Detect which cell encompasses the target text, then output its [X, Y] center coordinate. 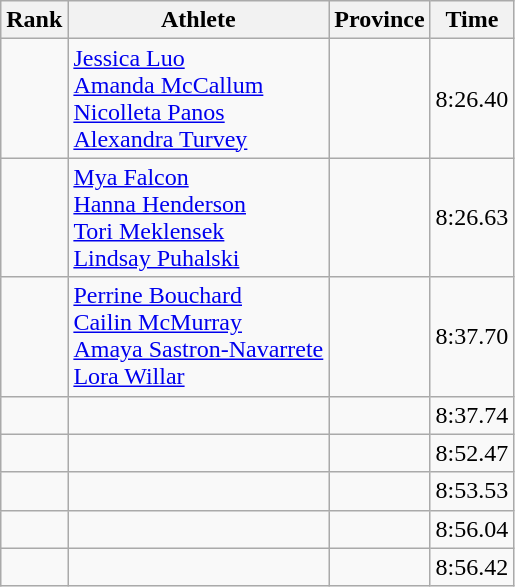
Jessica LuoAmanda McCallumNicolleta PanosAlexandra Turvey [198, 98]
8:26.40 [472, 98]
8:26.63 [472, 218]
8:37.70 [472, 336]
8:52.47 [472, 453]
Mya FalconHanna HendersonTori MeklensekLindsay Puhalski [198, 218]
8:56.04 [472, 529]
Rank [34, 20]
Province [380, 20]
Perrine BouchardCailin McMurrayAmaya Sastron-NavarreteLora Willar [198, 336]
8:56.42 [472, 567]
8:53.53 [472, 491]
8:37.74 [472, 415]
Athlete [198, 20]
Time [472, 20]
